Provide the [X, Y] coordinate of the cell's center where the given text is located.  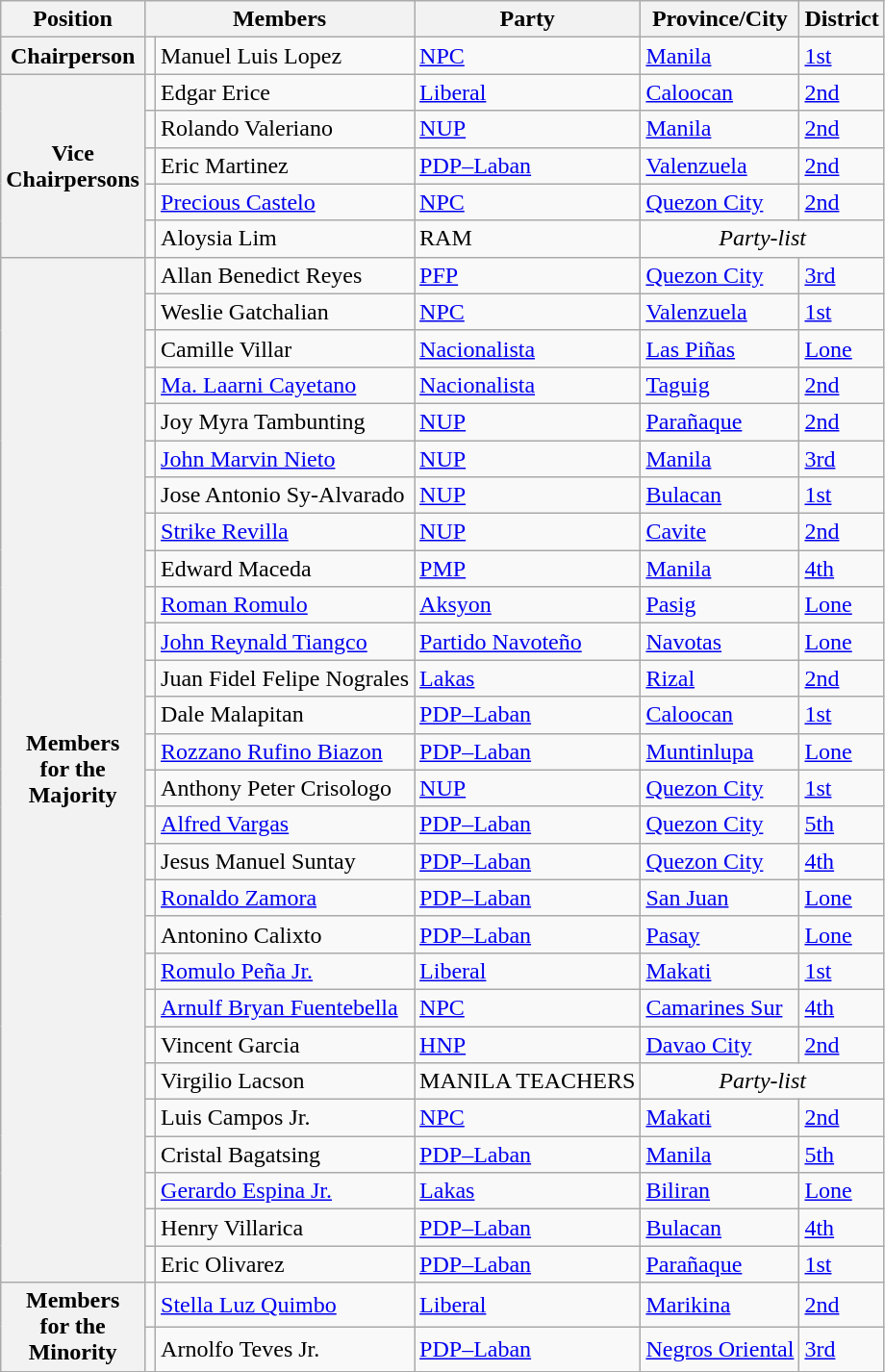
Aksyon [527, 605]
MANILA TEACHERS [527, 1081]
Juan Fidel Felipe Nograles [285, 678]
Taguig [720, 385]
Arnulf Bryan Fuentebella [285, 1007]
Rozzano Rufino Biazon [285, 751]
Anthony Peter Crisologo [285, 788]
PMP [527, 569]
PFP [527, 275]
Dale Malapitan [285, 715]
Chairperson [73, 56]
Antonino Calixto [285, 934]
Members [279, 19]
District [842, 19]
Stella Luz Quimbo [285, 1305]
Camille Villar [285, 348]
HNP [527, 1044]
Cavite [720, 532]
San Juan [720, 898]
Ronaldo Zamora [285, 898]
Las Piñas [720, 348]
Strike Revilla [285, 532]
Precious Castelo [285, 202]
Manuel Luis Lopez [285, 56]
Weslie Gatchalian [285, 312]
Membersfor theMajority [73, 770]
Jesus Manuel Suntay [285, 861]
Gerardo Espina Jr. [285, 1191]
Pasig [720, 605]
Marikina [720, 1305]
Vincent Garcia [285, 1044]
Virgilio Lacson [285, 1081]
Eric Martinez [285, 165]
Camarines Sur [720, 1007]
Jose Antonio Sy-Alvarado [285, 495]
Joy Myra Tambunting [285, 421]
Aloysia Lim [285, 239]
Ma. Laarni Cayetano [285, 385]
Davao City [720, 1044]
Partido Navoteño [527, 642]
Romulo Peña Jr. [285, 971]
Luis Campos Jr. [285, 1118]
Membersfor theMinority [73, 1327]
Eric Olivarez [285, 1264]
John Marvin Nieto [285, 459]
Edgar Erice [285, 92]
ViceChairpersons [73, 165]
Pasay [720, 934]
Position [73, 19]
Allan Benedict Reyes [285, 275]
Edward Maceda [285, 569]
Biliran [720, 1191]
Negros Oriental [720, 1349]
Alfred Vargas [285, 825]
Navotas [720, 642]
Henry Villarica [285, 1228]
Rolando Valeriano [285, 129]
Cristal Bagatsing [285, 1155]
Party [527, 19]
Muntinlupa [720, 751]
RAM [527, 239]
Arnolfo Teves Jr. [285, 1349]
Rizal [720, 678]
Province/City [720, 19]
John Reynald Tiangco [285, 642]
Roman Romulo [285, 605]
